Determine the (X, Y) coordinate at the center of the cell enclosing the given text.  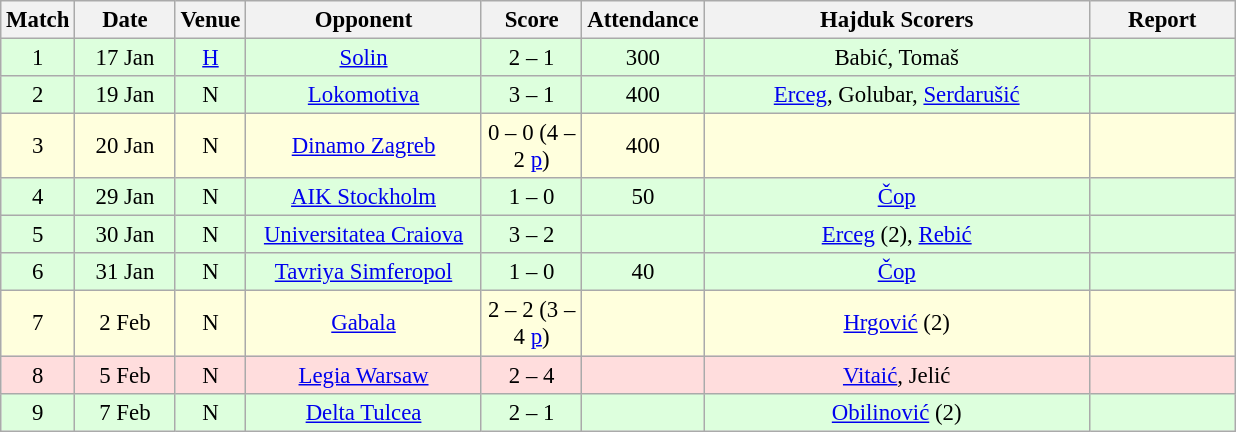
Dinamo Zagreb (364, 146)
AIK Stockholm (364, 197)
1 (38, 58)
31 Jan (126, 273)
Vitaić, Jelić (897, 375)
17 Jan (126, 58)
Obilinović (2) (897, 412)
Solin (364, 58)
2 Feb (126, 324)
Report (1162, 20)
3 (38, 146)
29 Jan (126, 197)
7 Feb (126, 412)
H (210, 58)
2 – 2 (3 – 4 p) (532, 324)
Hrgović (2) (897, 324)
0 – 0 (4 – 2 p) (532, 146)
3 – 1 (532, 95)
9 (38, 412)
5 (38, 235)
Gabala (364, 324)
3 – 2 (532, 235)
2 – 4 (532, 375)
Lokomotiva (364, 95)
5 Feb (126, 375)
19 Jan (126, 95)
Erceg, Golubar, Serdarušić (897, 95)
40 (643, 273)
Match (38, 20)
Legia Warsaw (364, 375)
Score (532, 20)
50 (643, 197)
2 (38, 95)
20 Jan (126, 146)
Attendance (643, 20)
4 (38, 197)
8 (38, 375)
Hajduk Scorers (897, 20)
Date (126, 20)
6 (38, 273)
Tavriya Simferopol (364, 273)
300 (643, 58)
Delta Tulcea (364, 412)
Babić, Tomaš (897, 58)
Erceg (2), Rebić (897, 235)
Venue (210, 20)
30 Jan (126, 235)
Opponent (364, 20)
7 (38, 324)
Universitatea Craiova (364, 235)
